Locate the cell with the specified text and output its (X, Y) center coordinate. 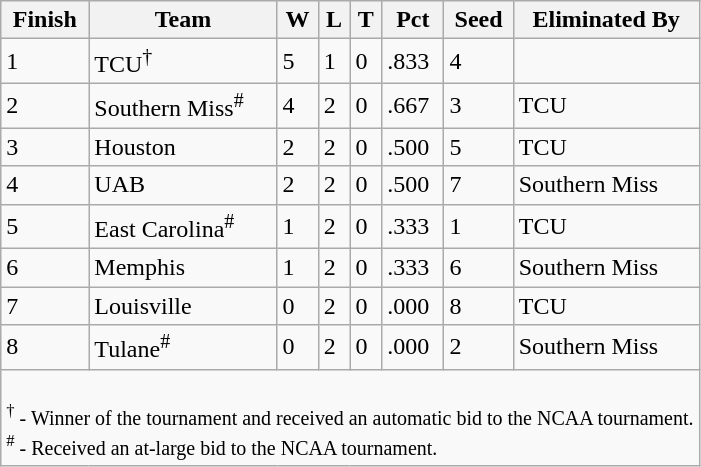
TCU† (183, 62)
Seed (478, 20)
Eliminated By (606, 20)
W (298, 20)
† - Winner of the tournament and received an automatic bid to the NCAA tournament. # - Received an at-large bid to the NCAA tournament. (350, 417)
East Carolina# (183, 226)
Pct (413, 20)
Southern Miss# (183, 106)
Team (183, 20)
UAB (183, 185)
Tulane# (183, 348)
Memphis (183, 268)
L (334, 20)
Finish (45, 20)
Louisville (183, 306)
T (366, 20)
Houston (183, 147)
.833 (413, 62)
.667 (413, 106)
